Extract the [X, Y] coordinate from the center of the cell holding the provided text.  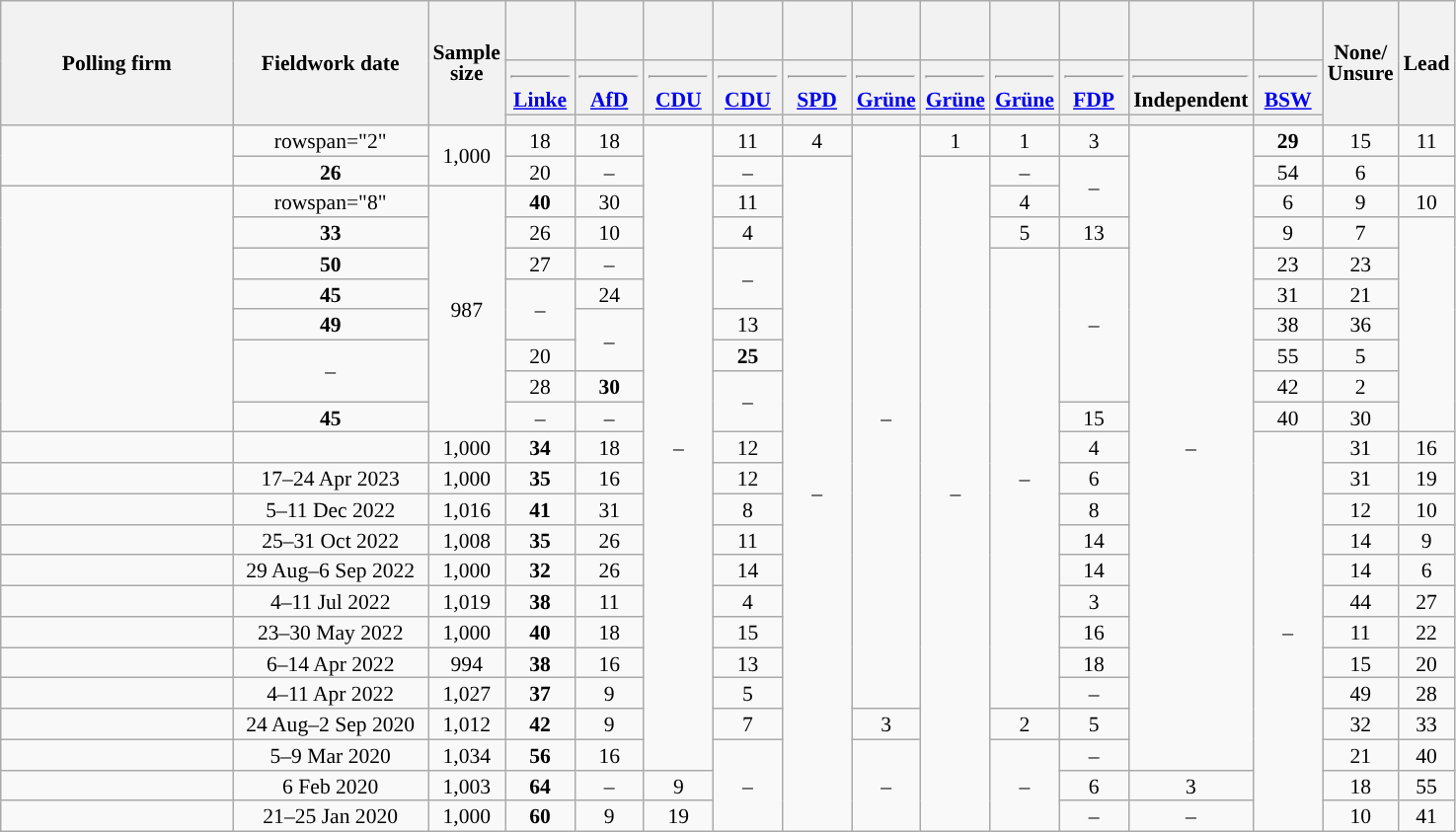
5–11 Dec 2022 [331, 509]
44 [1360, 602]
37 [540, 693]
Fieldwork date [331, 63]
1,019 [467, 602]
994 [467, 663]
21–25 Jan 2020 [331, 817]
4–11 Jul 2022 [331, 602]
25–31 Oct 2022 [331, 541]
1,034 [467, 754]
rowspan="2" [331, 140]
1,027 [467, 693]
6–14 Apr 2022 [331, 663]
24 [609, 294]
6 Feb 2020 [331, 786]
17–24 Apr 2023 [331, 478]
Independent [1190, 88]
Lead [1427, 63]
50 [331, 263]
29 Aug–6 Sep 2022 [331, 570]
Samplesize [467, 63]
1,012 [467, 724]
4–11 Apr 2022 [331, 693]
BSW [1288, 88]
1,008 [467, 541]
23–30 May 2022 [331, 632]
60 [540, 817]
64 [540, 786]
29 [1288, 140]
AfD [609, 88]
FDP [1094, 88]
rowspan="8" [331, 201]
None/Unsure [1360, 63]
22 [1427, 632]
25 [747, 355]
987 [467, 310]
5–9 Mar 2020 [331, 754]
Linke [540, 88]
1,003 [467, 786]
SPD [816, 88]
1,016 [467, 509]
36 [1360, 326]
24 Aug–2 Sep 2020 [331, 724]
34 [540, 448]
56 [540, 754]
Polling firm [116, 63]
54 [1288, 172]
